Find where the given text appears and provide that cell's center as [X, Y] coordinate. 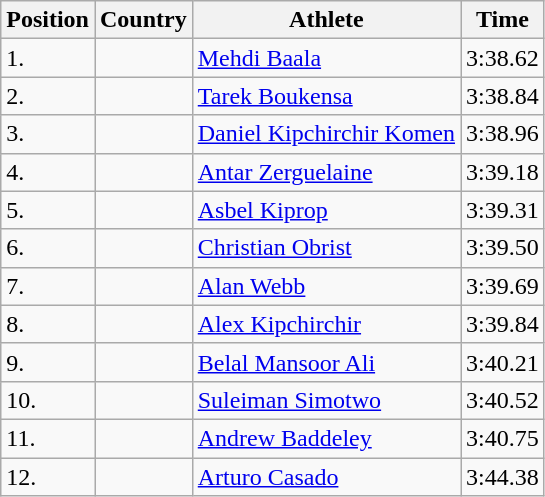
8. [48, 324]
3:39.69 [503, 286]
3:38.62 [503, 58]
11. [48, 438]
3:38.84 [503, 96]
6. [48, 248]
3:40.21 [503, 362]
9. [48, 362]
Asbel Kiprop [326, 210]
3:38.96 [503, 134]
Time [503, 20]
Christian Obrist [326, 248]
3:39.50 [503, 248]
3. [48, 134]
Athlete [326, 20]
Alan Webb [326, 286]
Daniel Kipchirchir Komen [326, 134]
5. [48, 210]
2. [48, 96]
1. [48, 58]
7. [48, 286]
Mehdi Baala [326, 58]
Tarek Boukensa [326, 96]
3:39.31 [503, 210]
10. [48, 400]
3:39.18 [503, 172]
Andrew Baddeley [326, 438]
Belal Mansoor Ali [326, 362]
Arturo Casado [326, 477]
12. [48, 477]
Alex Kipchirchir [326, 324]
3:40.52 [503, 400]
Suleiman Simotwo [326, 400]
3:40.75 [503, 438]
4. [48, 172]
Country [143, 20]
Position [48, 20]
Antar Zerguelaine [326, 172]
3:39.84 [503, 324]
3:44.38 [503, 477]
